Determine the (x, y) coordinate at the center of the cell enclosing the given text.  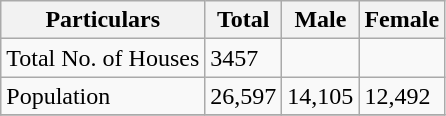
Total (244, 20)
12,492 (402, 96)
Male (320, 20)
Population (103, 96)
Female (402, 20)
Total No. of Houses (103, 58)
14,105 (320, 96)
26,597 (244, 96)
Particulars (103, 20)
3457 (244, 58)
